Capture the cell that displays the provided text and extract its [X, Y] central coordinate. 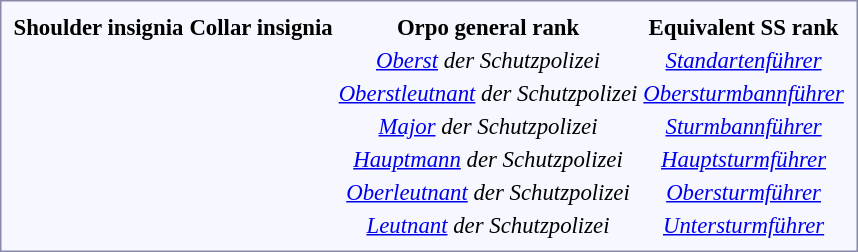
Leutnant der Schutzpolizei [488, 225]
Obersturmbannführer [744, 93]
Hauptmann der Schutzpolizei [488, 159]
Sturmbannführer [744, 126]
Untersturmführer [744, 225]
Oberst der Schutzpolizei [488, 60]
Orpo general rank [488, 27]
Standartenführer [744, 60]
Oberstleutnant der Schutzpolizei [488, 93]
Shoulder insignia [98, 27]
Collar insignia [261, 27]
Oberleutnant der Schutzpolizei [488, 192]
Major der Schutzpolizei [488, 126]
Obersturmführer [744, 192]
Equivalent SS rank [744, 27]
Hauptsturmführer [744, 159]
